Capture the cell that displays the provided text and extract its [X, Y] central coordinate. 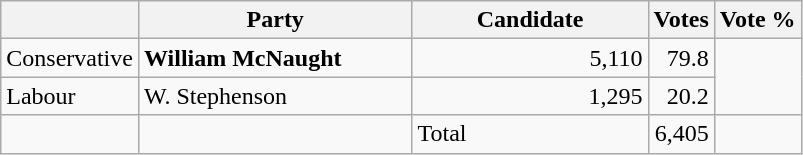
Candidate [530, 20]
20.2 [681, 96]
Conservative [70, 58]
W. Stephenson [275, 96]
Party [275, 20]
Total [530, 134]
1,295 [530, 96]
Labour [70, 96]
79.8 [681, 58]
Votes [681, 20]
6,405 [681, 134]
William McNaught [275, 58]
Vote % [758, 20]
5,110 [530, 58]
